Capture the cell that displays the provided text and extract its [x, y] central coordinate. 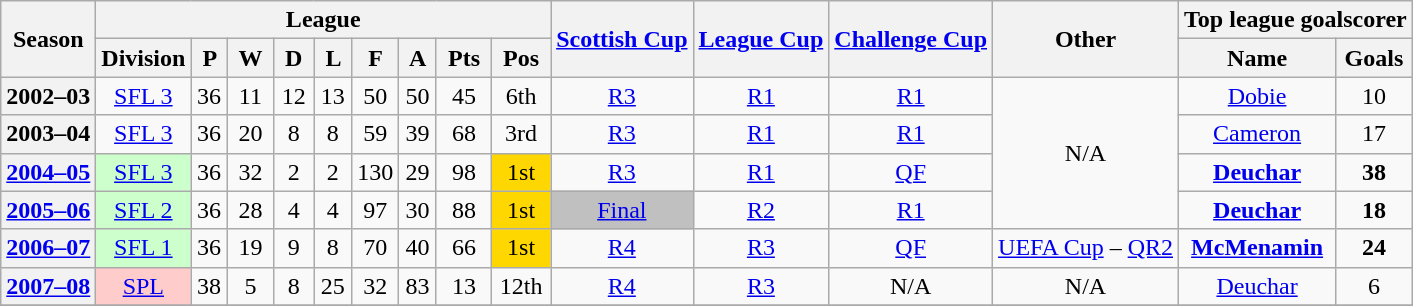
McMenamin [1258, 248]
24 [1374, 248]
11 [250, 96]
League [324, 20]
Scottish Cup [622, 39]
10 [1374, 96]
68 [464, 134]
Name [1258, 58]
88 [464, 210]
Cameron [1258, 134]
19 [250, 248]
2004–05 [48, 172]
83 [418, 286]
F [376, 58]
Top league goalscorer [1296, 20]
30 [418, 210]
25 [333, 286]
98 [464, 172]
39 [418, 134]
SFL 2 [144, 210]
40 [418, 248]
6 [1374, 286]
66 [464, 248]
L [333, 58]
28 [250, 210]
A [418, 58]
5 [250, 286]
97 [376, 210]
D [293, 58]
Dobie [1258, 96]
2007–08 [48, 286]
2003–04 [48, 134]
130 [376, 172]
45 [464, 96]
Pos [522, 58]
SFL 1 [144, 248]
18 [1374, 210]
Goals [1374, 58]
17 [1374, 134]
20 [250, 134]
2002–03 [48, 96]
12th [522, 286]
6th [522, 96]
Challenge Cup [911, 39]
9 [293, 248]
3rd [522, 134]
59 [376, 134]
Other [1086, 39]
UEFA Cup – QR2 [1086, 248]
70 [376, 248]
Division [144, 58]
2005–06 [48, 210]
Pts [464, 58]
Season [48, 39]
2006–07 [48, 248]
12 [293, 96]
R2 [761, 210]
Final [622, 210]
League Cup [761, 39]
SPL [144, 286]
W [250, 58]
29 [418, 172]
P [209, 58]
